Scan for the cell matching the given text and deliver its [x, y] coordinate at center. 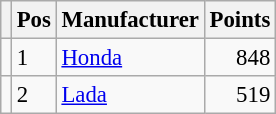
Manufacturer [130, 20]
Pos [34, 20]
Honda [130, 58]
Points [240, 20]
519 [240, 95]
Lada [130, 95]
848 [240, 58]
2 [34, 95]
1 [34, 58]
